Determine the [X, Y] coordinate at the center of the cell enclosing the given text.  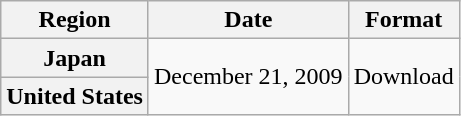
Format [404, 20]
December 21, 2009 [248, 77]
Date [248, 20]
United States [75, 96]
Japan [75, 58]
Download [404, 77]
Region [75, 20]
